Detect which cell encompasses the target text, then output its (x, y) center coordinate. 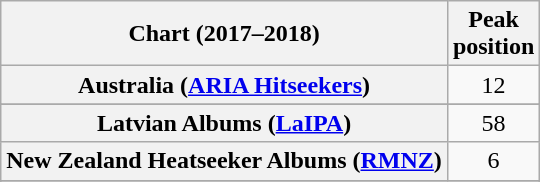
Australia (ARIA Hitseekers) (224, 85)
Peak position (493, 34)
Chart (2017–2018) (224, 34)
New Zealand Heatseeker Albums (RMNZ) (224, 161)
12 (493, 85)
6 (493, 161)
58 (493, 123)
Latvian Albums (LaIPA) (224, 123)
